Identify which cell holds the provided text, then report its (X, Y) central coordinate. 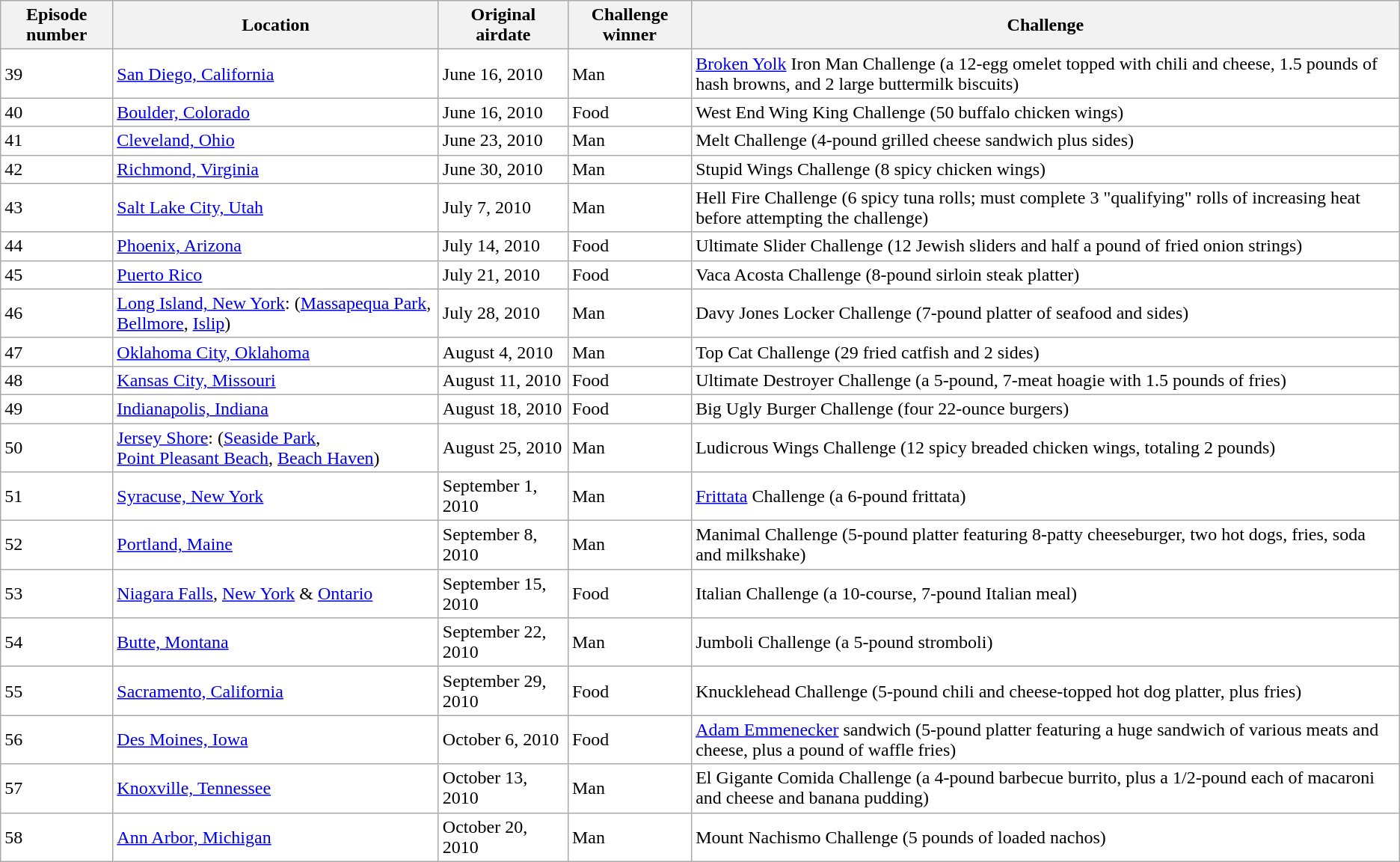
September 8, 2010 (503, 545)
Puerto Rico (276, 275)
Long Island, New York: (Massapequa Park, Bellmore, Islip) (276, 313)
Portland, Maine (276, 545)
Ann Arbor, Michigan (276, 837)
Knoxville, Tennessee (276, 789)
47 (57, 352)
San Diego, California (276, 73)
Sacramento, California (276, 691)
Boulder, Colorado (276, 112)
40 (57, 112)
55 (57, 691)
Ludicrous Wings Challenge (12 spicy breaded chicken wings, totaling 2 pounds) (1046, 447)
Top Cat Challenge (29 fried catfish and 2 sides) (1046, 352)
Ultimate Destroyer Challenge (a 5-pound, 7-meat hoagie with 1.5 pounds of fries) (1046, 380)
Des Moines, Iowa (276, 739)
39 (57, 73)
Phoenix, Arizona (276, 246)
Vaca Acosta Challenge (8-pound sirloin steak platter) (1046, 275)
October 6, 2010 (503, 739)
Cleveland, Ohio (276, 141)
42 (57, 169)
48 (57, 380)
53 (57, 594)
Niagara Falls, New York & Ontario (276, 594)
49 (57, 409)
41 (57, 141)
58 (57, 837)
54 (57, 642)
Melt Challenge (4-pound grilled cheese sandwich plus sides) (1046, 141)
51 (57, 497)
Indianapolis, Indiana (276, 409)
Mount Nachismo Challenge (5 pounds of loaded nachos) (1046, 837)
57 (57, 789)
October 13, 2010 (503, 789)
June 23, 2010 (503, 141)
Jersey Shore: (Seaside Park,Point Pleasant Beach, Beach Haven) (276, 447)
Episode number (57, 25)
Oklahoma City, Oklahoma (276, 352)
Richmond, Virginia (276, 169)
July 28, 2010 (503, 313)
October 20, 2010 (503, 837)
Location (276, 25)
Butte, Montana (276, 642)
September 22, 2010 (503, 642)
September 1, 2010 (503, 497)
July 7, 2010 (503, 208)
Syracuse, New York (276, 497)
Manimal Challenge (5-pound platter featuring 8-patty cheeseburger, two hot dogs, fries, soda and milkshake) (1046, 545)
August 4, 2010 (503, 352)
Hell Fire Challenge (6 spicy tuna rolls; must complete 3 "qualifying" rolls of increasing heat before attempting the challenge) (1046, 208)
June 30, 2010 (503, 169)
West End Wing King Challenge (50 buffalo chicken wings) (1046, 112)
July 21, 2010 (503, 275)
September 29, 2010 (503, 691)
Jumboli Challenge (a 5-pound stromboli) (1046, 642)
45 (57, 275)
Davy Jones Locker Challenge (7-pound platter of seafood and sides) (1046, 313)
September 15, 2010 (503, 594)
August 11, 2010 (503, 380)
Frittata Challenge (a 6-pound frittata) (1046, 497)
44 (57, 246)
46 (57, 313)
Kansas City, Missouri (276, 380)
Original airdate (503, 25)
August 18, 2010 (503, 409)
Challenge winner (630, 25)
56 (57, 739)
July 14, 2010 (503, 246)
Adam Emmenecker sandwich (5-pound platter featuring a huge sandwich of various meats and cheese, plus a pound of waffle fries) (1046, 739)
August 25, 2010 (503, 447)
50 (57, 447)
Broken Yolk Iron Man Challenge (a 12-egg omelet topped with chili and cheese, 1.5 pounds of hash browns, and 2 large buttermilk biscuits) (1046, 73)
52 (57, 545)
Stupid Wings Challenge (8 spicy chicken wings) (1046, 169)
Big Ugly Burger Challenge (four 22-ounce burgers) (1046, 409)
Knucklehead Challenge (5-pound chili and cheese-topped hot dog platter, plus fries) (1046, 691)
Italian Challenge (a 10-course, 7-pound Italian meal) (1046, 594)
El Gigante Comida Challenge (a 4-pound barbecue burrito, plus a 1/2-pound each of macaroni and cheese and banana pudding) (1046, 789)
Ultimate Slider Challenge (12 Jewish sliders and half a pound of fried onion strings) (1046, 246)
Salt Lake City, Utah (276, 208)
Challenge (1046, 25)
43 (57, 208)
